Identify which cell holds the provided text, then report its (x, y) central coordinate. 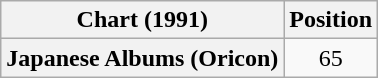
Position (331, 20)
65 (331, 58)
Japanese Albums (Oricon) (142, 58)
Chart (1991) (142, 20)
